Scan for the cell matching the given text and deliver its [X, Y] coordinate at center. 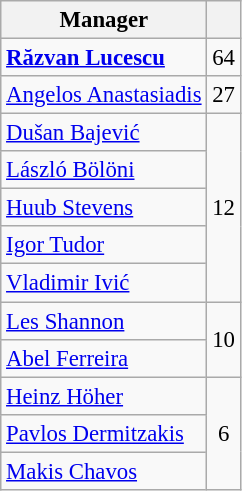
10 [224, 340]
Vladimir Ivić [104, 283]
Pavlos Dermitzakis [104, 433]
6 [224, 434]
Huub Stevens [104, 208]
Dušan Bajević [104, 133]
27 [224, 95]
Răzvan Lucescu [104, 58]
Heinz Höher [104, 396]
Angelos Anastasiadis [104, 95]
Abel Ferreira [104, 358]
Manager [104, 20]
Les Shannon [104, 321]
12 [224, 208]
László Bölöni [104, 170]
Igor Tudor [104, 245]
Makis Chavos [104, 471]
64 [224, 58]
